Identify which cell holds the provided text, then report its (X, Y) central coordinate. 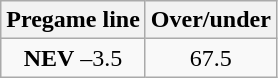
NEV –3.5 (74, 58)
Pregame line (74, 20)
67.5 (210, 58)
Over/under (210, 20)
